Search for the cell housing the specified text and yield its (x, y) center coordinate. 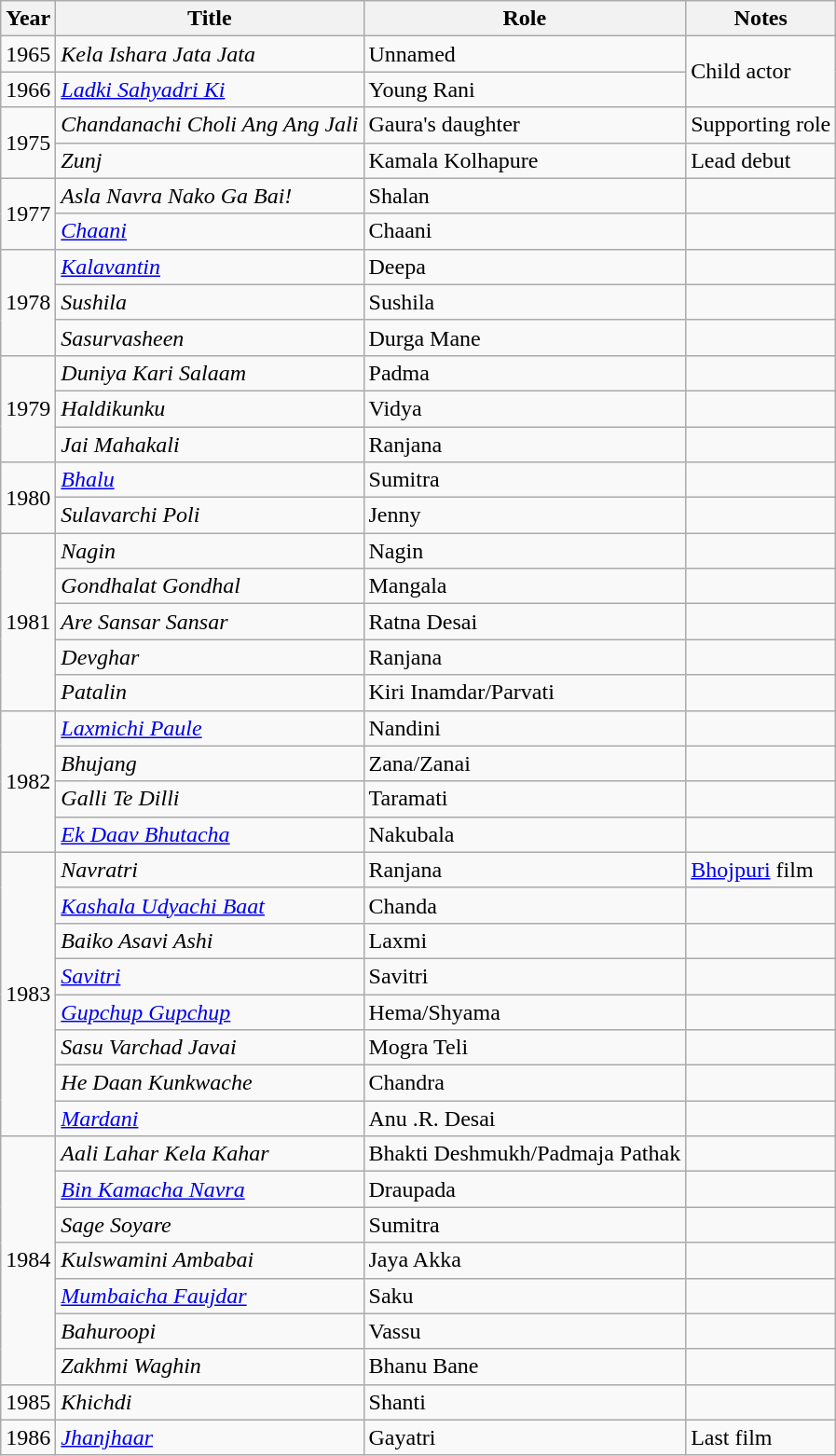
1980 (28, 498)
Are Sansar Sansar (210, 622)
Vassu (525, 1331)
Anu .R. Desai (525, 1119)
Kashala Udyachi Baat (210, 905)
Saku (525, 1296)
Gaura's daughter (525, 125)
Bhujang (210, 763)
Jaya Akka (525, 1260)
Sasu Varchad Javai (210, 1048)
Baiko Asavi Ashi (210, 941)
Role (525, 19)
Year (28, 19)
1986 (28, 1437)
Jhanjhaar (210, 1437)
Asla Navra Nako Ga Bai! (210, 196)
Khichdi (210, 1402)
Gupchup Gupchup (210, 1011)
1965 (28, 54)
Sage Soyare (210, 1225)
Chanda (525, 905)
1978 (28, 302)
Kela Ishara Jata Jata (210, 54)
1977 (28, 213)
Padma (525, 373)
Lead debut (761, 160)
Ratna Desai (525, 622)
Gayatri (525, 1437)
1966 (28, 89)
1979 (28, 408)
Nandini (525, 728)
Taramati (525, 799)
Kamala Kolhapure (525, 160)
Bhakti Deshmukh/Padmaja Pathak (525, 1154)
Jenny (525, 515)
Ladki Sahyadri Ki (210, 89)
Zunj (210, 160)
Devghar (210, 657)
Young Rani (525, 89)
Draupada (525, 1189)
Vidya (525, 408)
Mardani (210, 1119)
Ek Daav Bhutacha (210, 834)
Child actor (761, 72)
Patalin (210, 693)
Navratri (210, 870)
Laxmi (525, 941)
He Daan Kunkwache (210, 1083)
1984 (28, 1260)
Kiri Inamdar/Parvati (525, 693)
Bin Kamacha Navra (210, 1189)
Bhanu Bane (525, 1367)
Galli Te Dilli (210, 799)
Last film (761, 1437)
1983 (28, 994)
Chandra (525, 1083)
Shanti (525, 1402)
Durga Mane (525, 337)
Shalan (525, 196)
Jai Mahakali (210, 445)
Bhojpuri film (761, 870)
Unnamed (525, 54)
Aali Lahar Kela Kahar (210, 1154)
Gondhalat Gondhal (210, 586)
Supporting role (761, 125)
1981 (28, 622)
Mumbaicha Faujdar (210, 1296)
Zana/Zanai (525, 763)
Duniya Kari Salaam (210, 373)
Mogra Teli (525, 1048)
Bahuroopi (210, 1331)
Hema/Shyama (525, 1011)
Title (210, 19)
Notes (761, 19)
1982 (28, 781)
Bhalu (210, 480)
Mangala (525, 586)
Laxmichi Paule (210, 728)
Kalavantin (210, 267)
Zakhmi Waghin (210, 1367)
Deepa (525, 267)
1975 (28, 143)
Haldikunku (210, 408)
Nakubala (525, 834)
Sasurvasheen (210, 337)
1985 (28, 1402)
Sulavarchi Poli (210, 515)
Kulswamini Ambabai (210, 1260)
Chandanachi Choli Ang Ang Jali (210, 125)
